Return the [x, y] coordinate for the center point of the cell that contains the specified text.  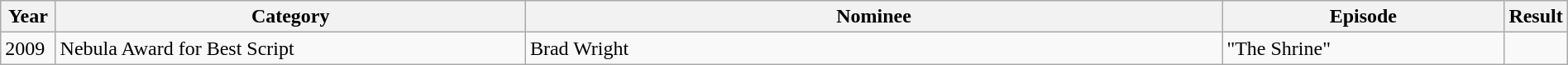
Brad Wright [873, 48]
Nebula Award for Best Script [290, 48]
2009 [28, 48]
Nominee [873, 17]
"The Shrine" [1363, 48]
Episode [1363, 17]
Category [290, 17]
Year [28, 17]
Result [1536, 17]
